Output the (x, y) coordinate of the center of the cell containing the given text.  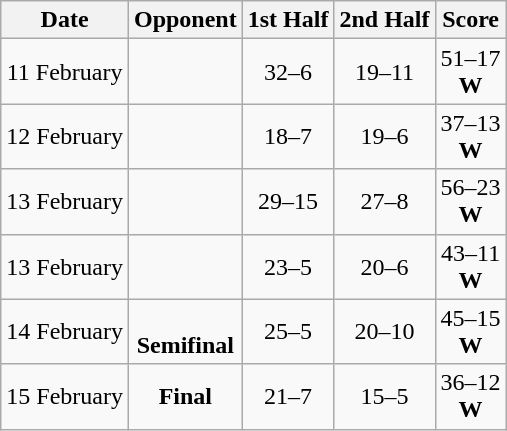
25–5 (288, 332)
Final (185, 396)
19–6 (384, 136)
20–6 (384, 266)
Score (470, 20)
19–11 (384, 72)
32–6 (288, 72)
15–5 (384, 396)
29–15 (288, 202)
12 February (65, 136)
Date (65, 20)
1st Half (288, 20)
36–12W (470, 396)
18–7 (288, 136)
Opponent (185, 20)
14 February (65, 332)
45–15W (470, 332)
27–8 (384, 202)
23–5 (288, 266)
15 February (65, 396)
2nd Half (384, 20)
Semifinal (185, 332)
56–23W (470, 202)
51–17W (470, 72)
20–10 (384, 332)
21–7 (288, 396)
11 February (65, 72)
43–11W (470, 266)
37–13W (470, 136)
